Output the (x, y) coordinate of the center of the cell containing the given text.  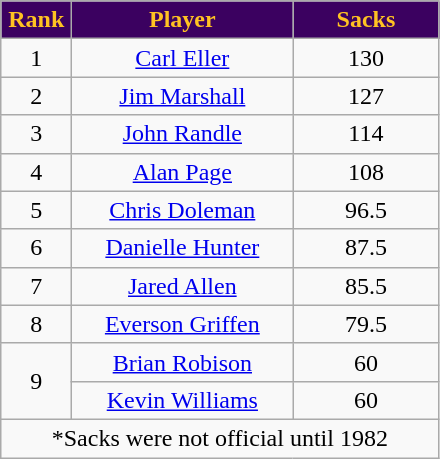
Rank (36, 20)
6 (36, 248)
Danielle Hunter (182, 248)
Brian Robison (182, 362)
Everson Griffen (182, 324)
4 (36, 172)
114 (366, 134)
Chris Doleman (182, 210)
Kevin Williams (182, 400)
Carl Eller (182, 58)
7 (36, 286)
87.5 (366, 248)
127 (366, 96)
3 (36, 134)
2 (36, 96)
*Sacks were not official until 1982 (220, 438)
Player (182, 20)
79.5 (366, 324)
9 (36, 381)
85.5 (366, 286)
108 (366, 172)
Sacks (366, 20)
John Randle (182, 134)
Jim Marshall (182, 96)
Jared Allen (182, 286)
130 (366, 58)
Alan Page (182, 172)
96.5 (366, 210)
5 (36, 210)
1 (36, 58)
8 (36, 324)
